Determine the [X, Y] coordinate at the center of the cell enclosing the given text.  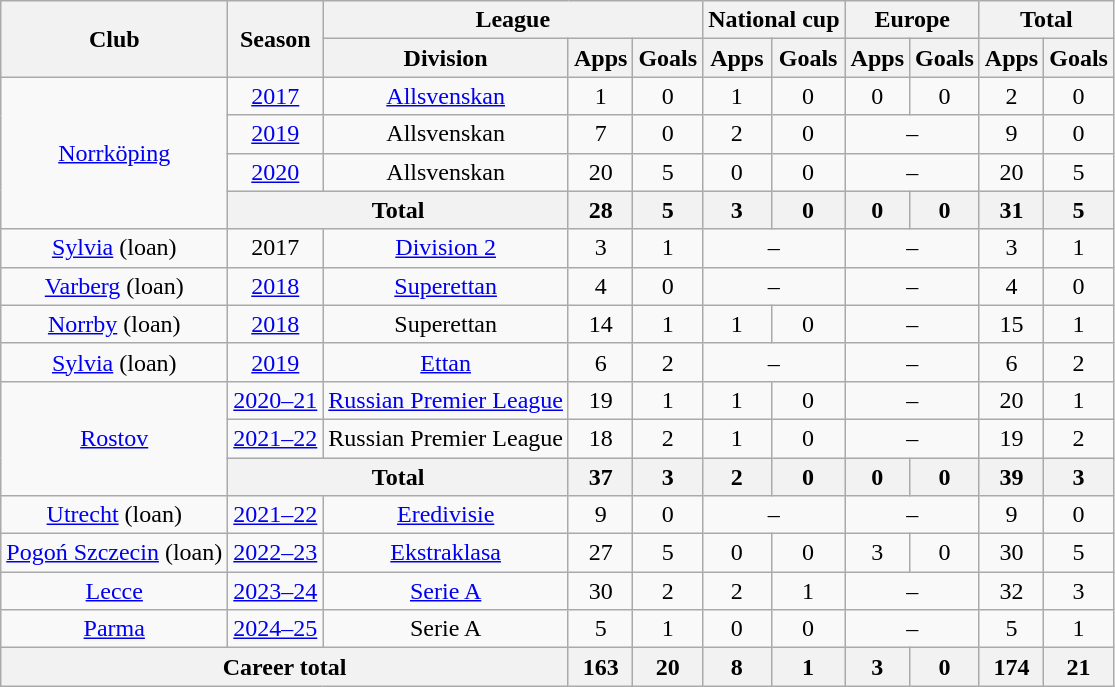
Lecce [114, 591]
2022–23 [276, 553]
Division 2 [446, 248]
163 [600, 667]
League [513, 20]
Norrköping [114, 153]
Pogoń Szczecin (loan) [114, 553]
Utrecht (loan) [114, 515]
Season [276, 39]
31 [1011, 210]
27 [600, 553]
Parma [114, 629]
2020–21 [276, 400]
Division [446, 58]
37 [600, 477]
National cup [774, 20]
Eredivisie [446, 515]
Norrby (loan) [114, 324]
Ekstraklasa [446, 553]
21 [1079, 667]
8 [737, 667]
Varberg (loan) [114, 286]
14 [600, 324]
15 [1011, 324]
2020 [276, 172]
Europe [912, 20]
Career total [285, 667]
39 [1011, 477]
32 [1011, 591]
18 [600, 438]
Rostov [114, 438]
2024–25 [276, 629]
Ettan [446, 362]
28 [600, 210]
7 [600, 134]
2023–24 [276, 591]
Club [114, 39]
174 [1011, 667]
